Find where the given text appears and provide that cell's center as (X, Y) coordinate. 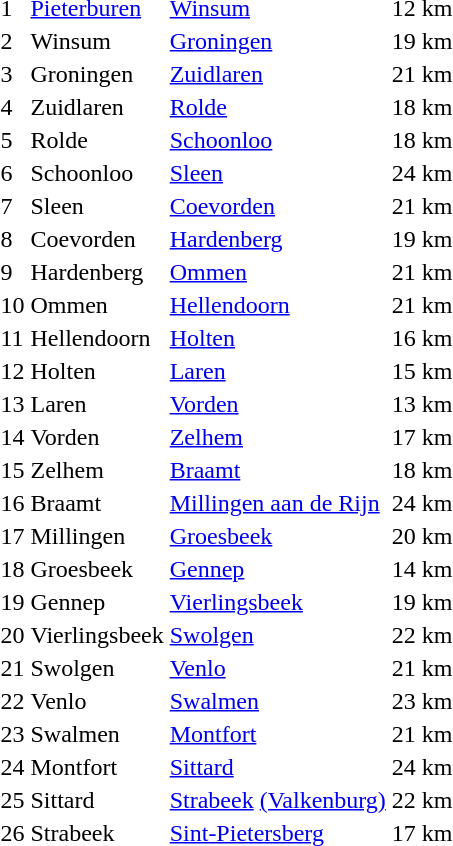
Winsum (97, 41)
Strabeek (Valkenburg) (278, 800)
Millingen aan de Rijn (278, 503)
Millingen (97, 536)
